Determine the (X, Y) coordinate at the center of the cell enclosing the given text.  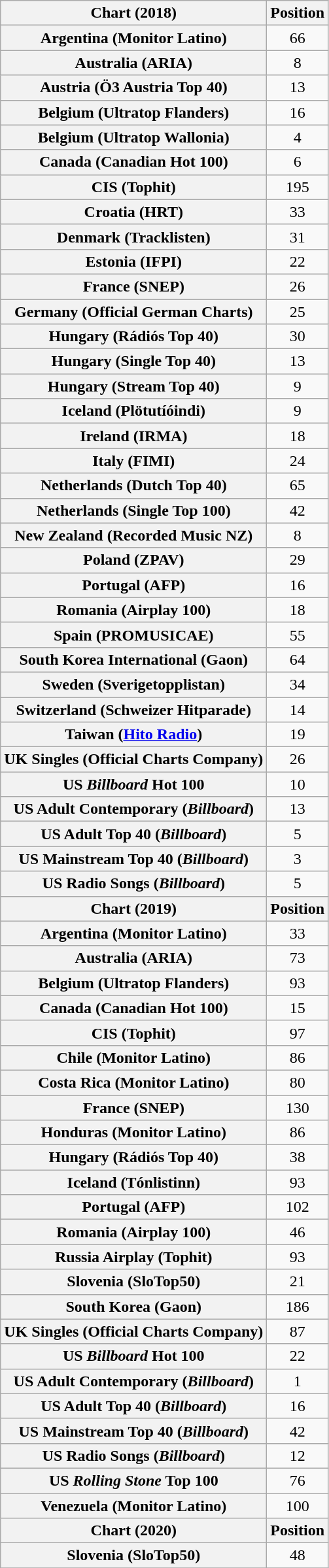
Spain (PROMUSICAE) (133, 635)
Costa Rica (Monitor Latino) (133, 1082)
Denmark (Tracklisten) (133, 237)
73 (298, 958)
15 (298, 1008)
Switzerland (Schweizer Hitparade) (133, 709)
12 (298, 1456)
34 (298, 684)
Estonia (IFPI) (133, 261)
3 (298, 859)
76 (298, 1480)
31 (298, 237)
Taiwan (Hito Radio) (133, 735)
Italy (FIMI) (133, 461)
65 (298, 486)
24 (298, 461)
Ireland (IRMA) (133, 436)
Hungary (Stream Top 40) (133, 386)
Russia Airplay (Tophit) (133, 1257)
Iceland (Tónlistinn) (133, 1182)
Venezuela (Monitor Latino) (133, 1505)
25 (298, 312)
10 (298, 784)
30 (298, 337)
Hungary (Single Top 40) (133, 361)
195 (298, 187)
4 (298, 137)
14 (298, 709)
Austria (Ö3 Austria Top 40) (133, 88)
80 (298, 1082)
US Rolling Stone Top 100 (133, 1480)
46 (298, 1232)
Iceland (Plötutíóindi) (133, 411)
Sweden (Sverigetopplistan) (133, 684)
South Korea (Gaon) (133, 1307)
19 (298, 735)
64 (298, 659)
Chart (2020) (133, 1531)
Germany (Official German Charts) (133, 312)
Poland (ZPAV) (133, 560)
97 (298, 1033)
130 (298, 1108)
Chile (Monitor Latino) (133, 1058)
Netherlands (Dutch Top 40) (133, 486)
29 (298, 560)
South Korea International (Gaon) (133, 659)
Chart (2018) (133, 13)
48 (298, 1556)
38 (298, 1158)
55 (298, 635)
Honduras (Monitor Latino) (133, 1133)
Belgium (Ultratop Wallonia) (133, 137)
66 (298, 38)
Netherlands (Single Top 100) (133, 510)
Croatia (HRT) (133, 212)
102 (298, 1207)
Chart (2019) (133, 909)
21 (298, 1282)
1 (298, 1381)
87 (298, 1331)
New Zealand (Recorded Music NZ) (133, 535)
186 (298, 1307)
100 (298, 1505)
6 (298, 162)
